From the cell containing the given text, extract its center point as [x, y] coordinate. 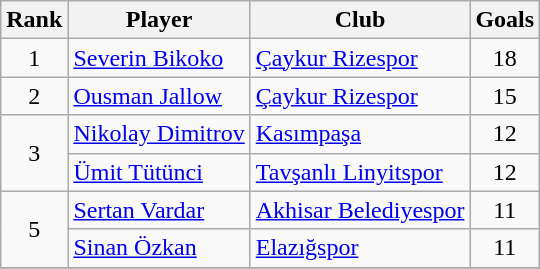
Severin Bikoko [159, 58]
Club [360, 20]
Akhisar Belediyespor [360, 210]
1 [34, 58]
Sinan Özkan [159, 248]
3 [34, 153]
Tavşanlı Linyitspor [360, 172]
Player [159, 20]
5 [34, 229]
Rank [34, 20]
Ousman Jallow [159, 96]
Ümit Tütünci [159, 172]
18 [505, 58]
15 [505, 96]
Sertan Vardar [159, 210]
2 [34, 96]
Nikolay Dimitrov [159, 134]
Elazığspor [360, 248]
Goals [505, 20]
Kasımpaşa [360, 134]
